Return [x, y] of the center of cell containing provided text 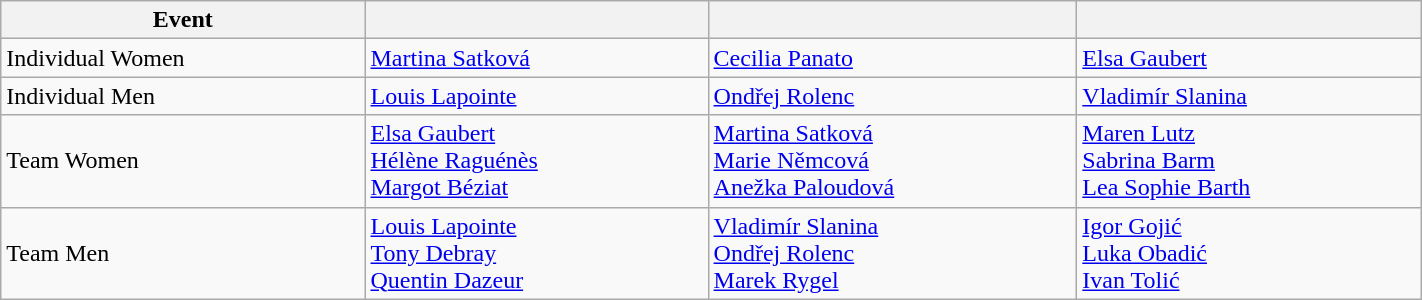
Individual Men [183, 96]
Ondřej Rolenc [892, 96]
Vladimír SlaninaOndřej RolencMarek Rygel [892, 253]
Cecilia Panato [892, 58]
Individual Women [183, 58]
Martina Satková [536, 58]
Team Men [183, 253]
Team Women [183, 161]
Elsa GaubertHélène RaguénèsMargot Béziat [536, 161]
Vladimír Slanina [1249, 96]
Martina SatkováMarie NěmcováAnežka Paloudová [892, 161]
Maren LutzSabrina BarmLea Sophie Barth [1249, 161]
Igor GojićLuka ObadićIvan Tolić [1249, 253]
Elsa Gaubert [1249, 58]
Louis Lapointe [536, 96]
Louis LapointeTony DebrayQuentin Dazeur [536, 253]
Event [183, 20]
